Pinpoint the cell where the given text exists, returning its [X, Y] midpoint coordinate. 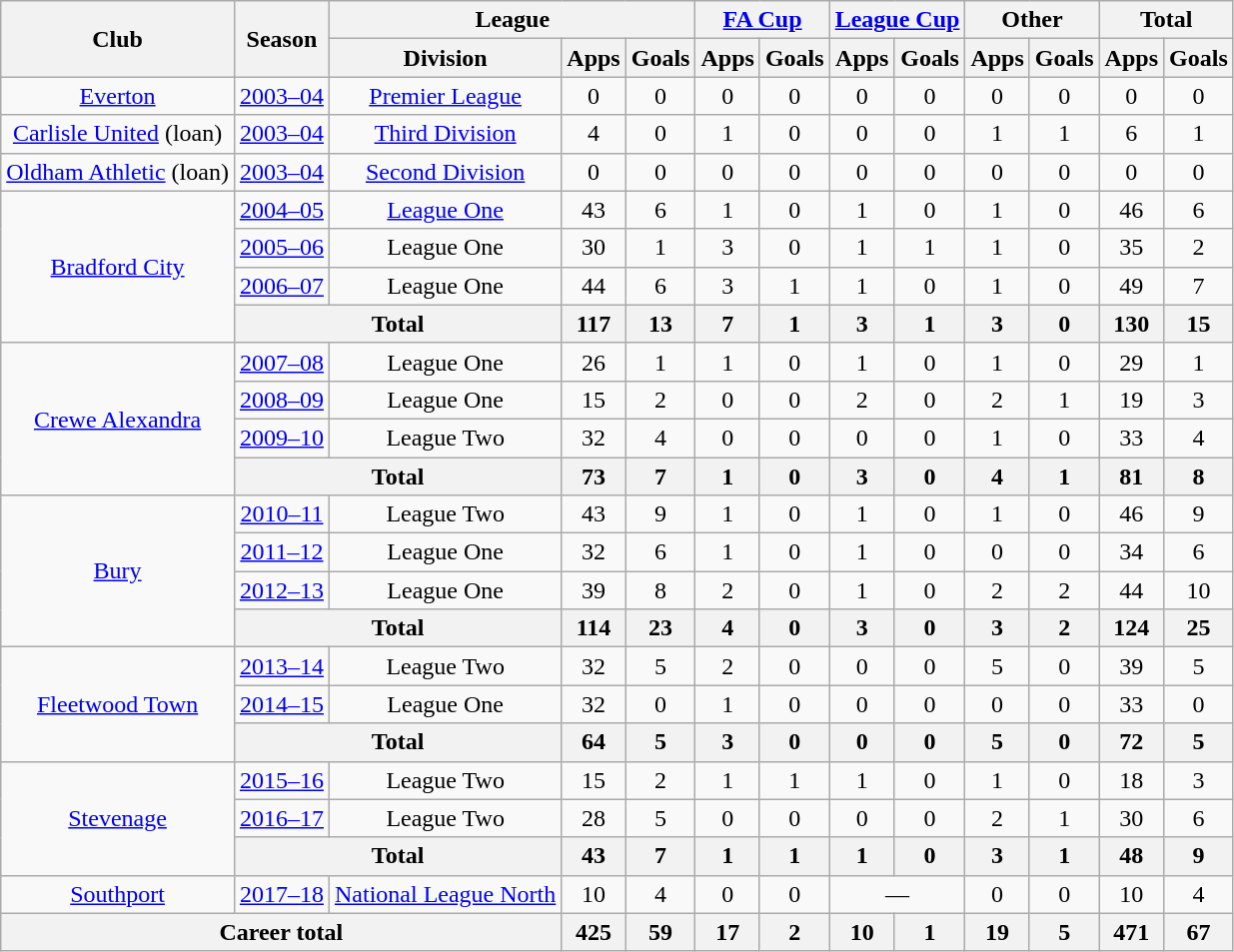
124 [1131, 628]
Season [282, 39]
2009–10 [282, 438]
Third Division [445, 134]
64 [594, 742]
67 [1199, 932]
Division [445, 58]
Southport [118, 894]
425 [594, 932]
Carlisle United (loan) [118, 134]
117 [594, 324]
Second Division [445, 172]
2008–09 [282, 400]
2014–15 [282, 704]
Stevenage [118, 818]
34 [1131, 552]
2013–14 [282, 666]
2006–07 [282, 286]
Oldham Athletic (loan) [118, 172]
26 [594, 362]
2007–08 [282, 362]
18 [1131, 780]
48 [1131, 856]
League Cup [897, 20]
2010–11 [282, 514]
2004–05 [282, 210]
2016–17 [282, 818]
29 [1131, 362]
471 [1131, 932]
25 [1199, 628]
Club [118, 39]
Premier League [445, 96]
Bury [118, 571]
Bradford City [118, 267]
2005–06 [282, 248]
— [897, 894]
17 [727, 932]
72 [1131, 742]
49 [1131, 286]
23 [660, 628]
Everton [118, 96]
35 [1131, 248]
Crewe Alexandra [118, 419]
2015–16 [282, 780]
2012–13 [282, 590]
2017–18 [282, 894]
28 [594, 818]
59 [660, 932]
Fleetwood Town [118, 704]
FA Cup [762, 20]
114 [594, 628]
Career total [282, 932]
130 [1131, 324]
13 [660, 324]
League [512, 20]
81 [1131, 476]
2011–12 [282, 552]
Other [1032, 20]
73 [594, 476]
National League North [445, 894]
